Pinpoint the cell where the given text exists, returning its (X, Y) midpoint coordinate. 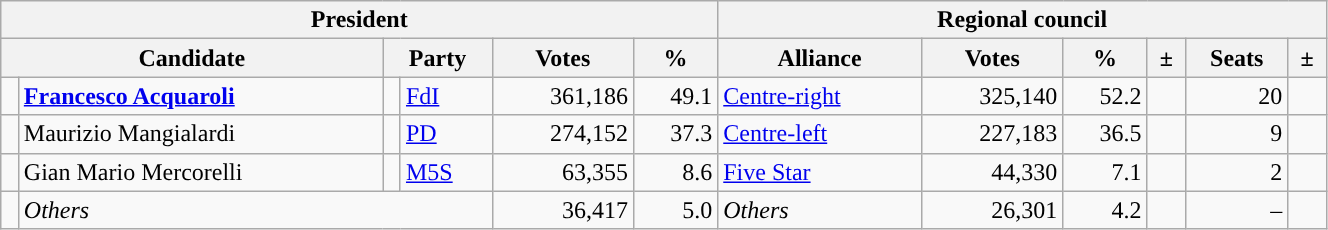
36.5 (1105, 134)
Gian Mario Mercorelli (200, 172)
37.3 (675, 134)
Francesco Acquaroli (200, 96)
M5S (446, 172)
– (1237, 210)
7.1 (1105, 172)
Centre-right (820, 96)
4.2 (1105, 210)
Regional council (1022, 20)
49.1 (675, 96)
Party (438, 58)
63,355 (562, 172)
361,186 (562, 96)
44,330 (992, 172)
8.6 (675, 172)
President (360, 20)
52.2 (1105, 96)
Candidate (192, 58)
5.0 (675, 210)
9 (1237, 134)
Alliance (820, 58)
Seats (1237, 58)
227,183 (992, 134)
2 (1237, 172)
Centre-left (820, 134)
20 (1237, 96)
Five Star (820, 172)
FdI (446, 96)
274,152 (562, 134)
325,140 (992, 96)
PD (446, 134)
26,301 (992, 210)
36,417 (562, 210)
Maurizio Mangialardi (200, 134)
